Return the [X, Y] coordinate for the center point of the cell that contains the specified text.  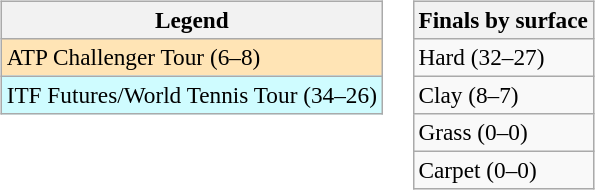
Hard (32–27) [503, 57]
Carpet (0–0) [503, 171]
Clay (8–7) [503, 95]
Finals by surface [503, 20]
Grass (0–0) [503, 133]
Legend [192, 20]
ITF Futures/World Tennis Tour (34–26) [192, 95]
ATP Challenger Tour (6–8) [192, 57]
